Search for the cell housing the specified text and yield its (X, Y) center coordinate. 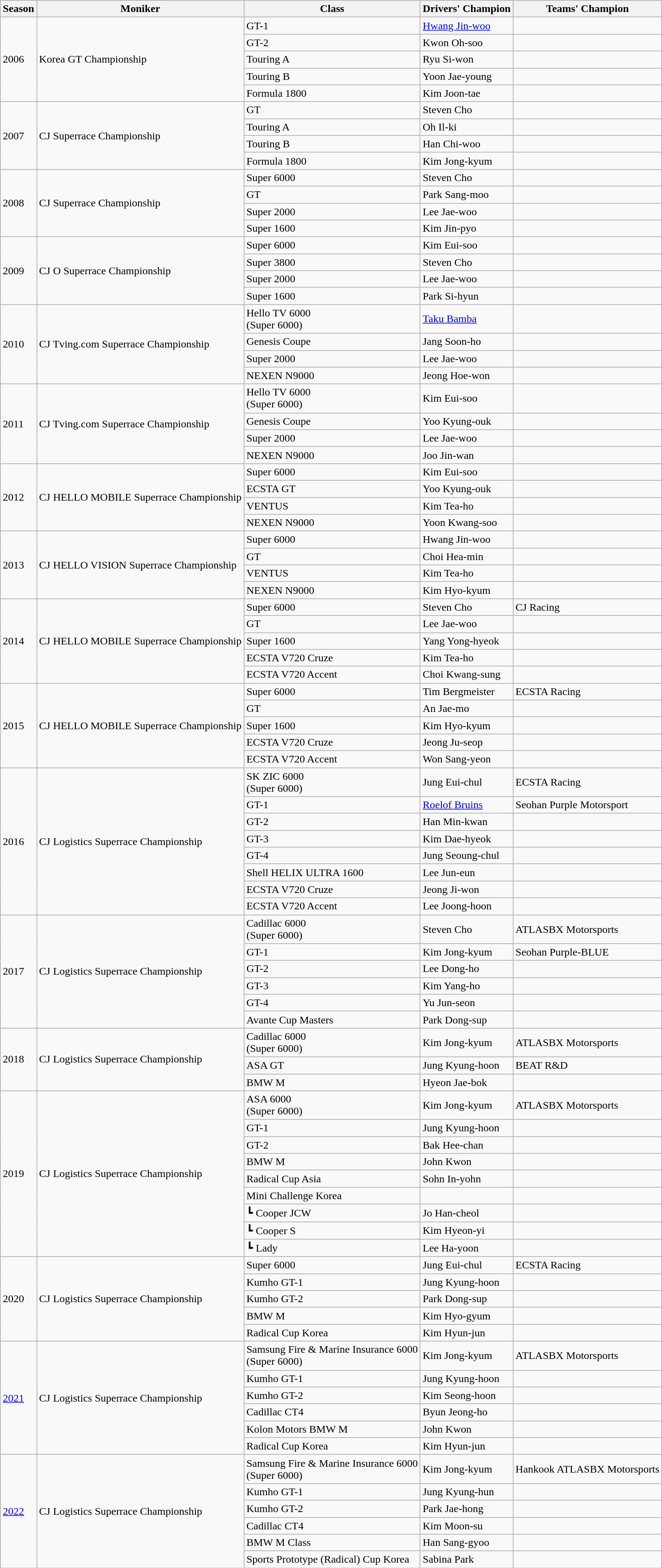
Hyeon Jae-bok (466, 1082)
2019 (19, 1174)
Han Sang-gyoo (466, 1543)
Lee Dong-ho (466, 969)
Park Si-hyun (466, 296)
Teams' Champion (588, 9)
Class (332, 9)
Taku Bamba (466, 319)
Han Min-kwan (466, 822)
2017 (19, 971)
Jeong Ji-won (466, 889)
Yoon Jae-young (466, 76)
Lee Jun-eun (466, 873)
2007 (19, 135)
Joo Jin-wan (466, 455)
ASA GT (332, 1065)
Choi Hea-min (466, 557)
Super 3800 (332, 262)
BEAT R&D (588, 1065)
CJ O Superrace Championship (140, 271)
An Jae-mo (466, 708)
Han Chi-woo (466, 144)
CJ Racing (588, 607)
Kolon Motors BMW M (332, 1429)
Jung Seoung-chul (466, 856)
Park Sang-moo (466, 194)
SK ZIC 6000(Super 6000) (332, 782)
Yu Jun-seon (466, 1003)
2010 (19, 344)
Moniker (140, 9)
CJ HELLO VISION Superrace Championship (140, 565)
2012 (19, 497)
Sports Prototype (Radical) Cup Korea (332, 1560)
┗ Cooper S (332, 1230)
Oh Il-ki (466, 127)
Lee Joong-hoon (466, 906)
Kim Seong-hoon (466, 1395)
Mini Challenge Korea (332, 1196)
Sohn In-yohn (466, 1179)
ECSTA GT (332, 489)
Byun Jeong-ho (466, 1412)
Choi Kwang-sung (466, 675)
Jo Han-cheol (466, 1213)
Kim Dae-hyeok (466, 839)
Sabina Park (466, 1560)
Season (19, 9)
2018 (19, 1059)
2016 (19, 841)
Hankook ATLASBX Motorsports (588, 1469)
Kim Hyeon-yi (466, 1230)
Tim Bergmeister (466, 691)
Roelof Bruins (466, 805)
ASA 6000(Super 6000) (332, 1105)
Kim Jin-pyo (466, 229)
Yoon Kwang-soo (466, 523)
Drivers' Champion (466, 9)
Radical Cup Asia (332, 1179)
2020 (19, 1299)
Korea GT Championship (140, 59)
Ryu Si-won (466, 59)
Kwon Oh-soo (466, 43)
┗ Lady (332, 1248)
Jang Soon-ho (466, 342)
┗ Cooper JCW (332, 1213)
2006 (19, 59)
Jeong Hoe-won (466, 375)
2013 (19, 565)
Won Sang-yeon (466, 759)
Kim Moon-su (466, 1525)
2011 (19, 423)
2021 (19, 1398)
Jung Kyung-hun (466, 1492)
Bak Hee-chan (466, 1145)
Kim Hyo-gyum (466, 1316)
2008 (19, 203)
BMW M Class (332, 1543)
2009 (19, 271)
2022 (19, 1511)
Jeong Ju-seop (466, 742)
Avante Cup Masters (332, 1019)
Seohan Purple-BLUE (588, 952)
Lee Ha-yoon (466, 1248)
Park Jae-hong (466, 1509)
Shell HELIX ULTRA 1600 (332, 873)
Yang Yong-hyeok (466, 641)
2015 (19, 725)
Seohan Purple Motorsport (588, 805)
Kim Yang-ho (466, 986)
Kim Joon-tae (466, 93)
2014 (19, 641)
